Find where the given text appears and provide that cell's center as (x, y) coordinate. 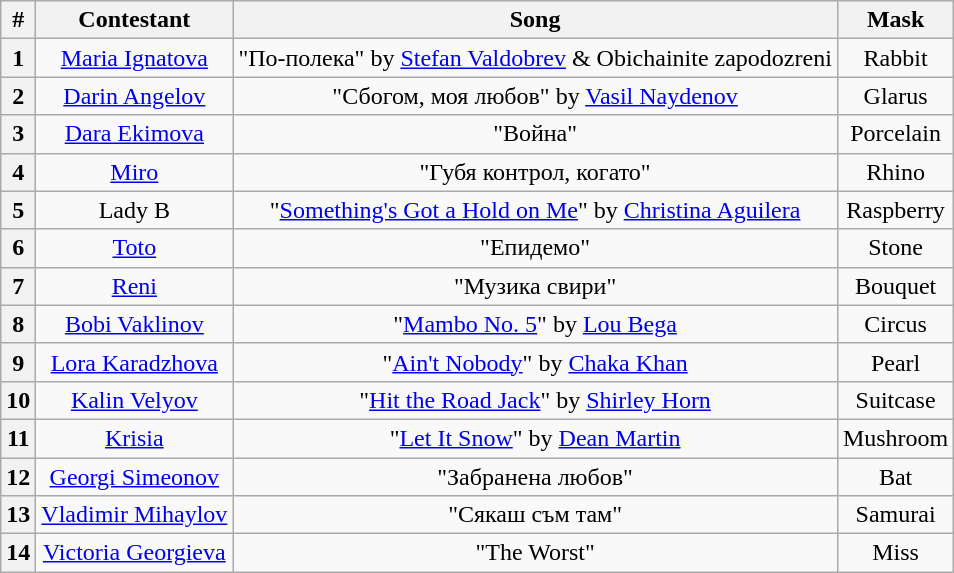
Dara Ekimova (134, 134)
10 (18, 400)
"Забранена любов" (535, 477)
"Епидемо" (535, 248)
"Let It Snow" by Dean Martin (535, 438)
Glarus (895, 96)
Miss (895, 553)
Rabbit (895, 58)
4 (18, 172)
7 (18, 286)
# (18, 20)
1 (18, 58)
11 (18, 438)
Miro (134, 172)
Vladimir Mihaylov (134, 515)
Lora Karadzhova (134, 362)
"Mambo No. 5" by Lou Bega (535, 324)
Toto (134, 248)
13 (18, 515)
Porcelain (895, 134)
Stone (895, 248)
Mushroom (895, 438)
Reni (134, 286)
"Сякаш съм там" (535, 515)
Georgi Simeonov (134, 477)
Suitcase (895, 400)
Rhino (895, 172)
Bouquet (895, 286)
12 (18, 477)
9 (18, 362)
Song (535, 20)
"Музика свири" (535, 286)
Kalin Velyov (134, 400)
"Губя контрол, когато" (535, 172)
Pearl (895, 362)
Samurai (895, 515)
"Ain't Nobody" by Chaka Khan (535, 362)
8 (18, 324)
"Сбогом, моя любов" by Vasil Naydenov (535, 96)
"The Worst" (535, 553)
"Война" (535, 134)
14 (18, 553)
Mask (895, 20)
"Something's Got a Hold on Me" by Christina Aguilera (535, 210)
6 (18, 248)
"Hit the Road Jack" by Shirley Horn (535, 400)
Maria Ignatova (134, 58)
2 (18, 96)
Raspberry (895, 210)
Lady B (134, 210)
Krisia (134, 438)
Contestant (134, 20)
Circus (895, 324)
"По-полека" by Stefan Valdobrev & Obichainite zapodozreni (535, 58)
Victoria Georgieva (134, 553)
Bat (895, 477)
5 (18, 210)
Darin Angelov (134, 96)
Bobi Vaklinov (134, 324)
3 (18, 134)
